Locate the cell with the specified text and output its (x, y) center coordinate. 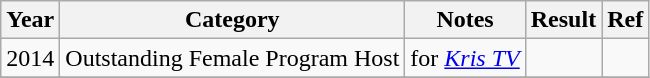
2014 (30, 58)
Outstanding Female Program Host (232, 58)
for Kris TV (465, 58)
Ref (626, 20)
Category (232, 20)
Result (563, 20)
Notes (465, 20)
Year (30, 20)
